Determine the [x, y] coordinate at the center of the cell enclosing the given text.  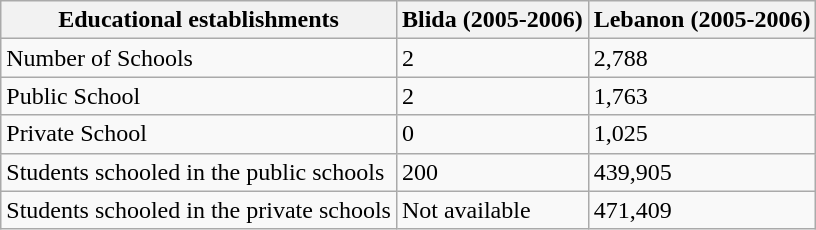
Not available [492, 210]
200 [492, 172]
Number of Schools [199, 58]
0 [492, 134]
Students schooled in the private schools [199, 210]
1,025 [702, 134]
Private School [199, 134]
471,409 [702, 210]
Lebanon (2005-2006) [702, 20]
Educational establishments [199, 20]
Blida (2005-2006) [492, 20]
1,763 [702, 96]
Public School [199, 96]
2,788 [702, 58]
Students schooled in the public schools [199, 172]
439,905 [702, 172]
